Capture the cell that displays the provided text and extract its [X, Y] central coordinate. 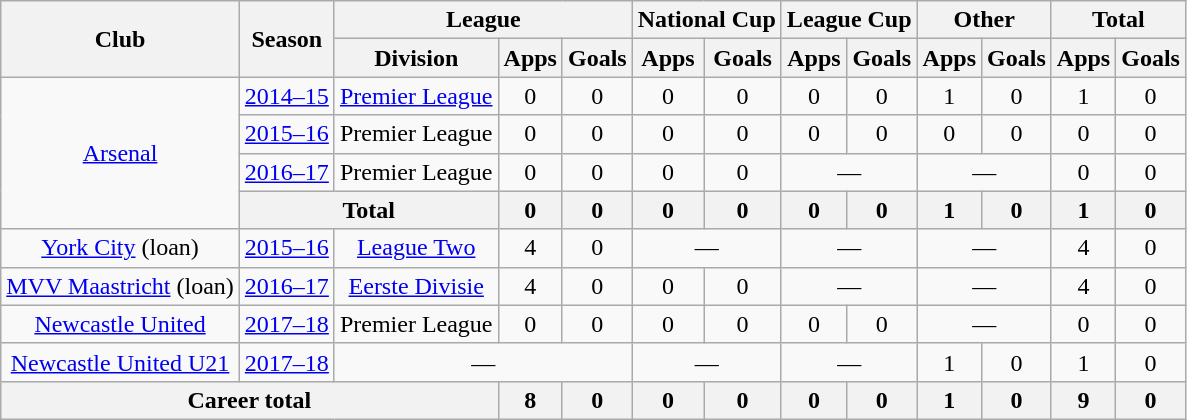
MVV Maastricht (loan) [120, 286]
League Cup [849, 20]
League Two [416, 248]
Newcastle United U21 [120, 362]
Season [286, 39]
Arsenal [120, 153]
9 [1083, 400]
2014–15 [286, 96]
Eerste Divisie [416, 286]
Club [120, 39]
Career total [250, 400]
Division [416, 58]
League [483, 20]
York City (loan) [120, 248]
8 [530, 400]
Other [984, 20]
Newcastle United [120, 324]
National Cup [706, 20]
